Identify which cell holds the provided text, then report its [x, y] central coordinate. 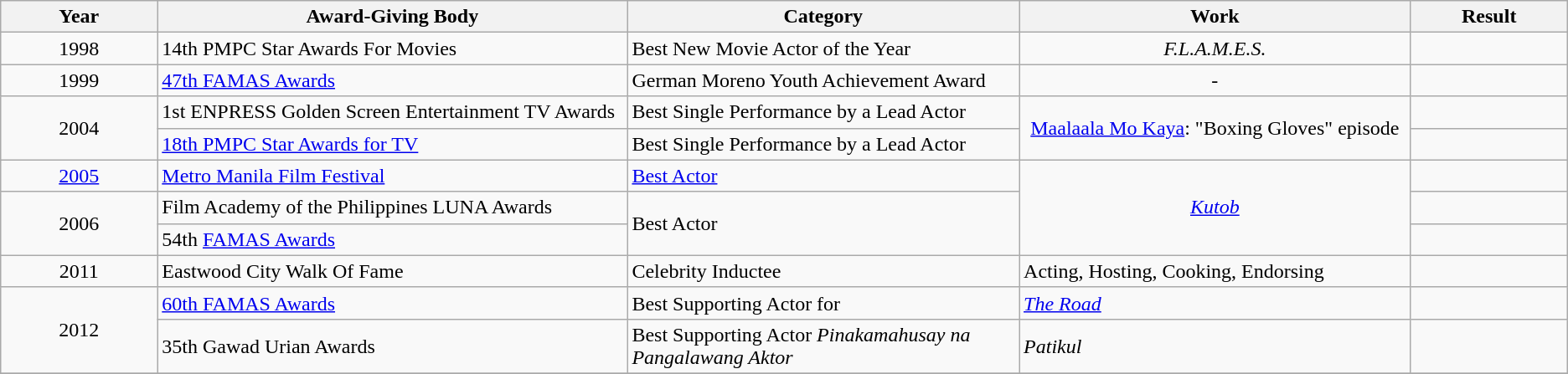
Film Academy of the Philippines LUNA Awards [392, 207]
2012 [79, 330]
The Road [1215, 303]
F.L.A.M.E.S. [1215, 49]
Best New Movie Actor of the Year [823, 49]
47th FAMAS Awards [392, 80]
18th PMPC Star Awards for TV [392, 144]
60th FAMAS Awards [392, 303]
35th Gawad Urian Awards [392, 346]
Acting, Hosting, Cooking, Endorsing [1215, 271]
Metro Manila Film Festival [392, 176]
Work [1215, 17]
German Moreno Youth Achievement Award [823, 80]
Celebrity Inductee [823, 271]
Best Supporting Actor for [823, 303]
Result [1489, 17]
2004 [79, 128]
1998 [79, 49]
Best Supporting Actor Pinakamahusay na Pangalawang Aktor [823, 346]
2011 [79, 271]
Patikul [1215, 346]
54th FAMAS Awards [392, 239]
14th PMPC Star Awards For Movies [392, 49]
2005 [79, 176]
Award-Giving Body [392, 17]
1st ENPRESS Golden Screen Entertainment TV Awards [392, 112]
Eastwood City Walk Of Fame [392, 271]
Maalaala Mo Kaya: "Boxing Gloves" episode [1215, 128]
1999 [79, 80]
- [1215, 80]
2006 [79, 223]
Category [823, 17]
Kutob [1215, 207]
Year [79, 17]
